Locate the cell with the specified text and output its (X, Y) center coordinate. 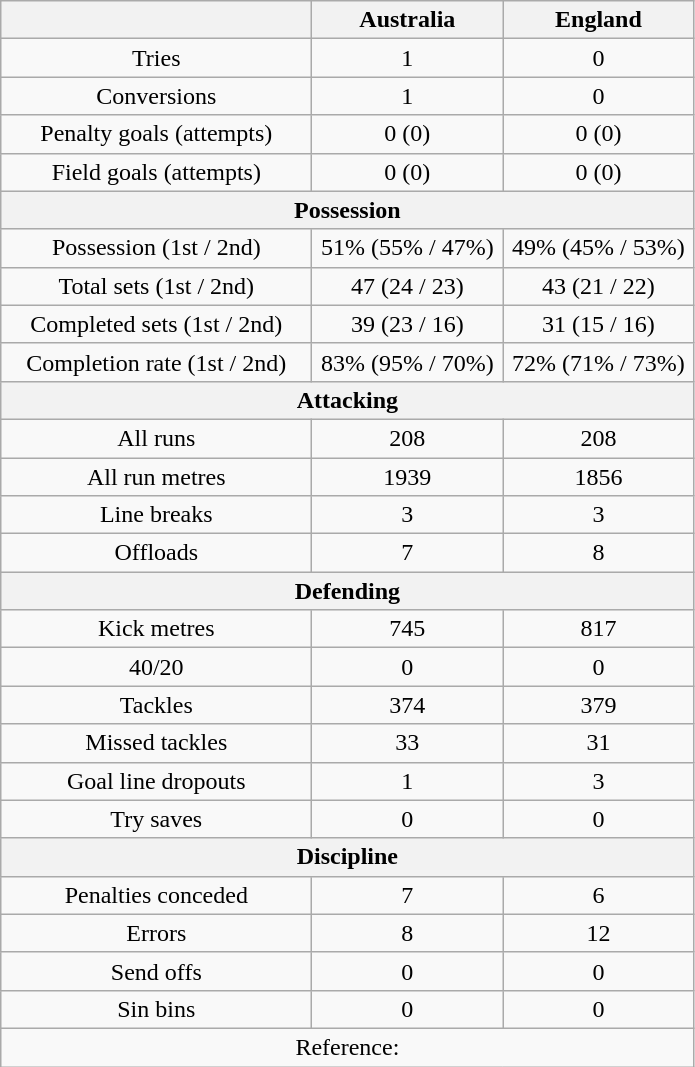
Line breaks (156, 515)
Attacking (348, 400)
Penalty goals (attempts) (156, 134)
Offloads (156, 553)
Errors (156, 933)
Possession (1st / 2nd) (156, 248)
33 (408, 743)
51% (55% / 47%) (408, 248)
Australia (408, 20)
379 (598, 705)
Completion rate (1st / 2nd) (156, 362)
31 (15 / 16) (598, 324)
12 (598, 933)
England (598, 20)
39 (23 / 16) (408, 324)
49% (45% / 53%) (598, 248)
43 (21 / 22) (598, 286)
6 (598, 895)
Discipline (348, 857)
Penalties conceded (156, 895)
374 (408, 705)
47 (24 / 23) (408, 286)
Defending (348, 591)
745 (408, 629)
Conversions (156, 96)
Total sets (1st / 2nd) (156, 286)
Try saves (156, 819)
All runs (156, 438)
72% (71% / 73%) (598, 362)
40/20 (156, 667)
Sin bins (156, 1009)
Reference: (348, 1047)
Send offs (156, 971)
Tackles (156, 705)
817 (598, 629)
Completed sets (1st / 2nd) (156, 324)
Kick metres (156, 629)
1939 (408, 477)
1856 (598, 477)
Tries (156, 58)
31 (598, 743)
Missed tackles (156, 743)
Goal line dropouts (156, 781)
Field goals (attempts) (156, 172)
All run metres (156, 477)
Possession (348, 210)
83% (95% / 70%) (408, 362)
